Locate the cell with the specified text and output its (X, Y) center coordinate. 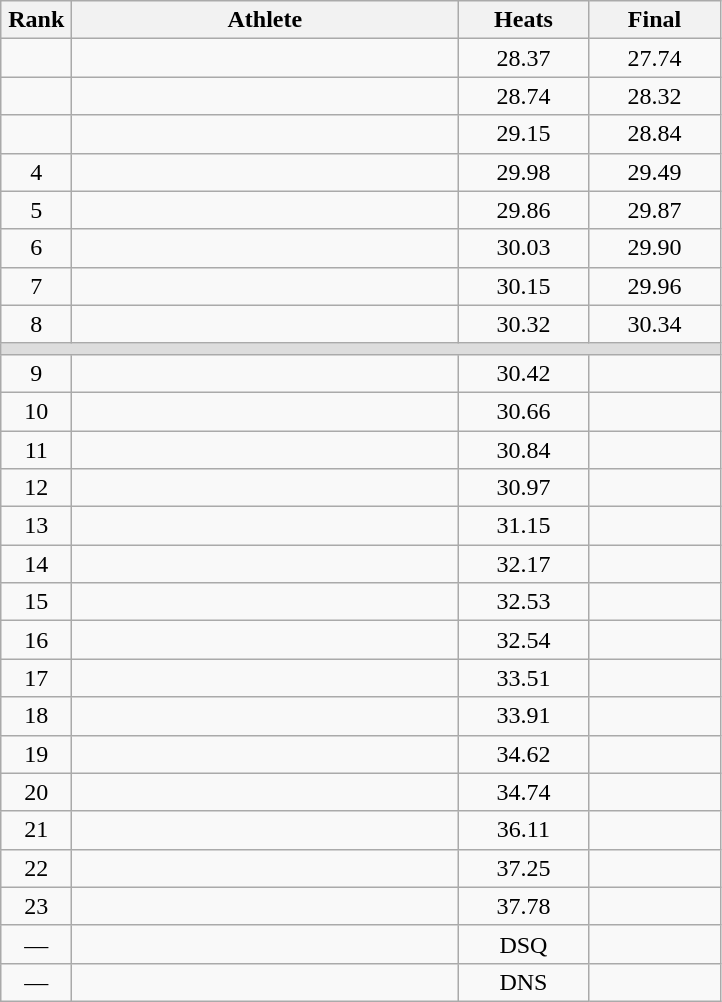
14 (36, 564)
32.54 (524, 640)
30.42 (524, 373)
10 (36, 411)
30.84 (524, 449)
9 (36, 373)
30.66 (524, 411)
4 (36, 172)
28.74 (524, 96)
8 (36, 324)
29.96 (654, 286)
DNS (524, 982)
6 (36, 248)
19 (36, 754)
31.15 (524, 526)
Athlete (265, 20)
27.74 (654, 58)
13 (36, 526)
16 (36, 640)
11 (36, 449)
22 (36, 868)
30.97 (524, 488)
32.17 (524, 564)
28.84 (654, 134)
23 (36, 906)
30.15 (524, 286)
18 (36, 716)
28.37 (524, 58)
15 (36, 602)
32.53 (524, 602)
36.11 (524, 830)
Heats (524, 20)
34.74 (524, 792)
30.34 (654, 324)
21 (36, 830)
29.49 (654, 172)
29.87 (654, 210)
DSQ (524, 944)
34.62 (524, 754)
29.86 (524, 210)
33.51 (524, 678)
20 (36, 792)
7 (36, 286)
5 (36, 210)
Final (654, 20)
12 (36, 488)
37.78 (524, 906)
29.98 (524, 172)
30.03 (524, 248)
17 (36, 678)
28.32 (654, 96)
29.15 (524, 134)
29.90 (654, 248)
37.25 (524, 868)
Rank (36, 20)
33.91 (524, 716)
30.32 (524, 324)
